Provide the [x, y] coordinate of the cell's center where the given text is located.  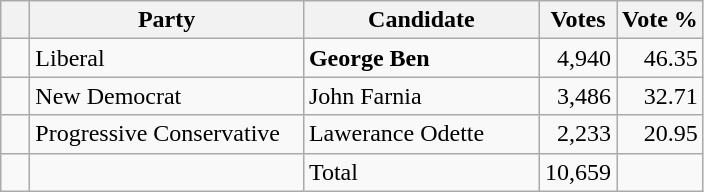
20.95 [660, 134]
Party [167, 20]
2,233 [578, 134]
New Democrat [167, 96]
Votes [578, 20]
Total [421, 172]
John Farnia [421, 96]
10,659 [578, 172]
Liberal [167, 58]
Vote % [660, 20]
46.35 [660, 58]
Progressive Conservative [167, 134]
Candidate [421, 20]
Lawerance Odette [421, 134]
4,940 [578, 58]
George Ben [421, 58]
3,486 [578, 96]
32.71 [660, 96]
